Scan for the cell matching the given text and deliver its (x, y) coordinate at center. 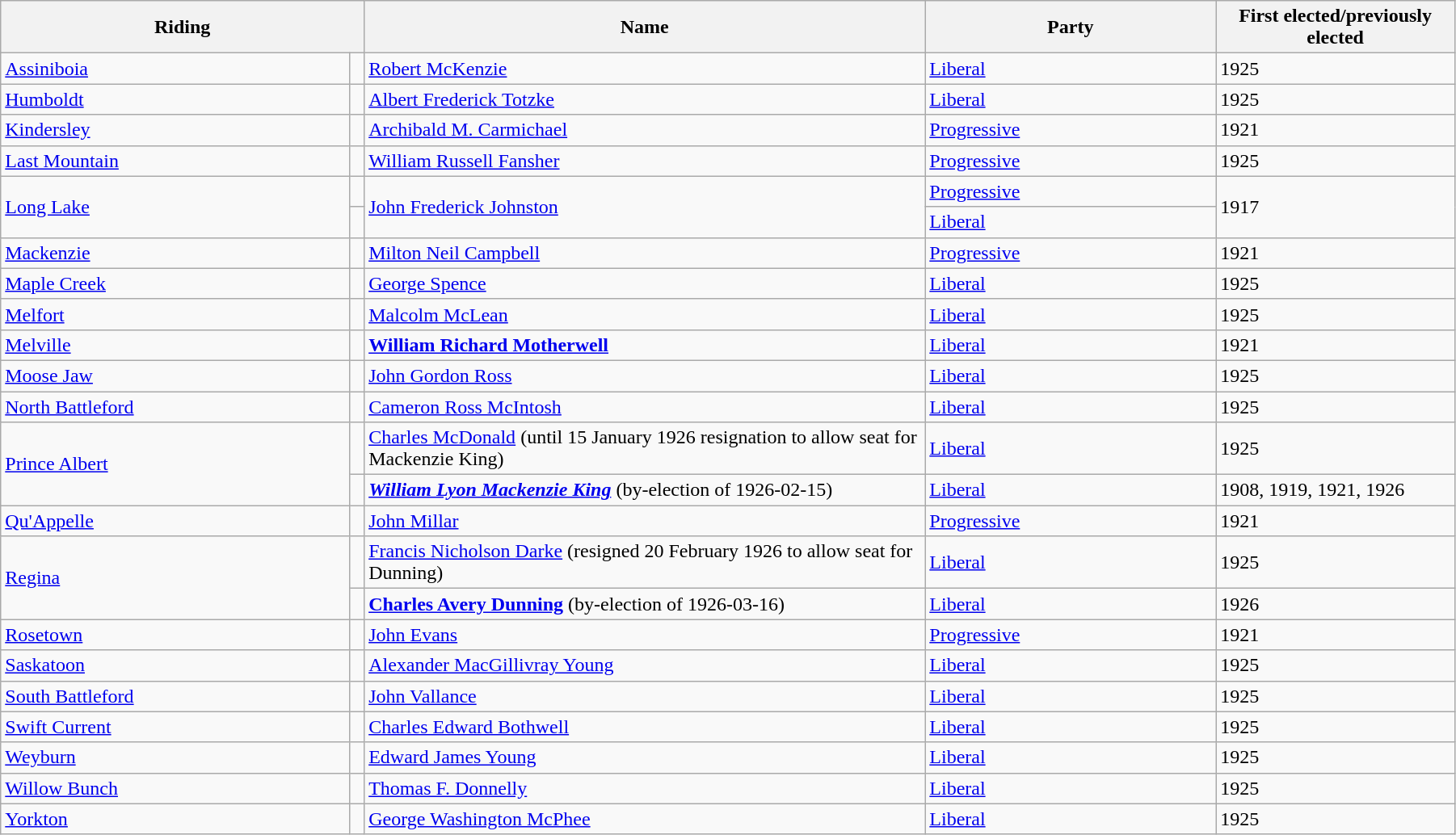
1908, 1919, 1921, 1926 (1336, 490)
John Vallance (645, 696)
Qu'Appelle (175, 521)
Last Mountain (175, 161)
Maple Creek (175, 283)
John Evans (645, 635)
William Lyon Mackenzie King (by-election of 1926-02-15) (645, 490)
George Spence (645, 283)
John Millar (645, 521)
Riding (183, 27)
George Washington McPhee (645, 819)
Cameron Ross McIntosh (645, 406)
Milton Neil Campbell (645, 253)
1926 (1336, 604)
Charles Edward Bothwell (645, 727)
South Battleford (175, 696)
William Russell Fansher (645, 161)
Party (1071, 27)
Long Lake (175, 207)
Charles McDonald (until 15 January 1926 resignation to allow seat for Mackenzie King) (645, 449)
Swift Current (175, 727)
Archibald M. Carmichael (645, 130)
Melfort (175, 314)
Albert Frederick Totzke (645, 99)
Yorkton (175, 819)
Kindersley (175, 130)
Alexander MacGillivray Young (645, 665)
John Gordon Ross (645, 376)
Rosetown (175, 635)
John Frederick Johnston (645, 207)
Edward James Young (645, 757)
Mackenzie (175, 253)
Malcolm McLean (645, 314)
Prince Albert (175, 464)
Saskatoon (175, 665)
1917 (1336, 207)
Charles Avery Dunning (by-election of 1926-03-16) (645, 604)
Regina (175, 578)
Melville (175, 345)
Francis Nicholson Darke (resigned 20 February 1926 to allow seat for Dunning) (645, 562)
Humboldt (175, 99)
North Battleford (175, 406)
Weyburn (175, 757)
Thomas F. Donnelly (645, 788)
Willow Bunch (175, 788)
Moose Jaw (175, 376)
Name (645, 27)
Assiniboia (175, 69)
First elected/previously elected (1336, 27)
Robert McKenzie (645, 69)
William Richard Motherwell (645, 345)
